Scan for the cell matching the given text and deliver its [x, y] coordinate at center. 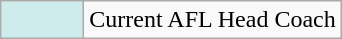
Current AFL Head Coach [212, 20]
